Return [x, y] of the center of cell containing provided text 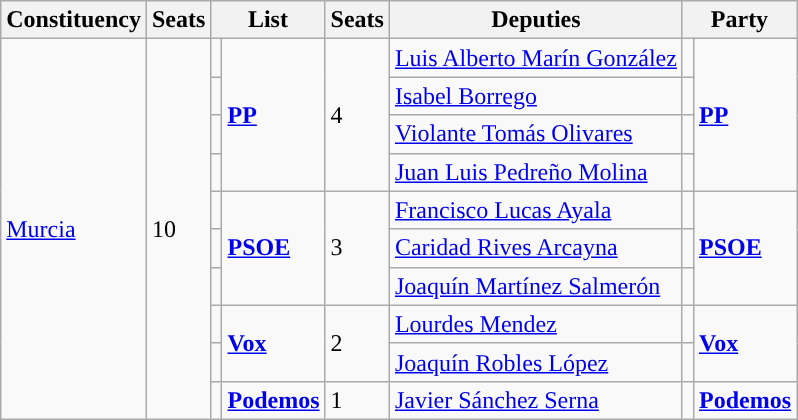
Luis Alberto Marín González [536, 58]
Violante Tomás Olivares [536, 134]
2 [357, 343]
10 [178, 230]
3 [357, 248]
Juan Luis Pedreño Molina [536, 172]
Party [739, 20]
List [268, 20]
Constituency [74, 20]
Francisco Lucas Ayala [536, 210]
Joaquín Robles López [536, 362]
Lourdes Mendez [536, 324]
4 [357, 115]
1 [357, 400]
Joaquín Martínez Salmerón [536, 286]
Deputies [536, 20]
Isabel Borrego [536, 96]
Caridad Rives Arcayna [536, 248]
Murcia [74, 230]
Javier Sánchez Serna [536, 400]
